Find where the given text appears and provide that cell's center as [X, Y] coordinate. 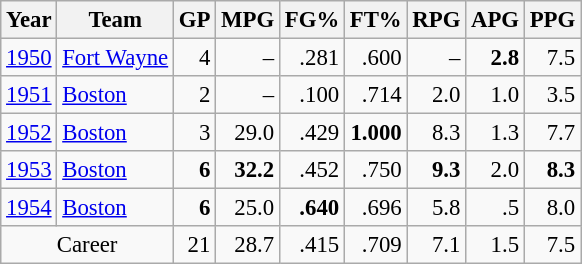
1.3 [496, 133]
.714 [376, 95]
Team [116, 20]
.5 [496, 208]
1951 [29, 95]
.696 [376, 208]
.100 [312, 95]
MPG [248, 20]
Fort Wayne [116, 58]
.750 [376, 170]
.600 [376, 58]
28.7 [248, 245]
.709 [376, 245]
7.1 [436, 245]
21 [194, 245]
1952 [29, 133]
8.0 [552, 208]
RPG [436, 20]
2 [194, 95]
1953 [29, 170]
1954 [29, 208]
4 [194, 58]
1.0 [496, 95]
FG% [312, 20]
.429 [312, 133]
25.0 [248, 208]
Year [29, 20]
.415 [312, 245]
PPG [552, 20]
9.3 [436, 170]
APG [496, 20]
FT% [376, 20]
1950 [29, 58]
5.8 [436, 208]
1.000 [376, 133]
Career [88, 245]
.640 [312, 208]
3.5 [552, 95]
.281 [312, 58]
29.0 [248, 133]
2.8 [496, 58]
3 [194, 133]
1.5 [496, 245]
.452 [312, 170]
7.7 [552, 133]
32.2 [248, 170]
GP [194, 20]
